Extract the (X, Y) coordinate from the center of the cell holding the provided text.  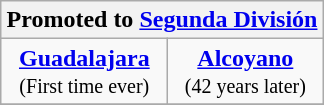
Guadalajara(First time ever) (84, 72)
Promoted to Segunda División (162, 20)
Alcoyano(42 years later) (246, 72)
